Output the [X, Y] coordinate of the center of the cell containing the given text.  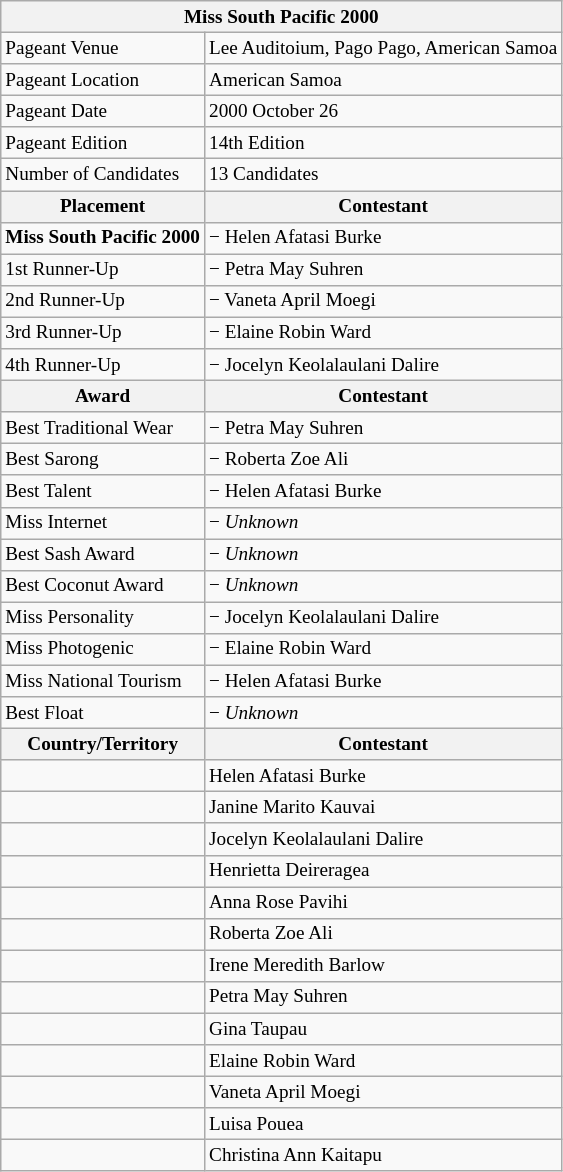
2000 October 26 [384, 111]
Placement [103, 206]
Pageant Venue [103, 48]
Pageant Date [103, 111]
Best Float [103, 713]
Award [103, 396]
Miss National Tourism [103, 681]
Best Sarong [103, 460]
Lee Auditoium, Pago Pago, American Samoa [384, 48]
4th Runner-Up [103, 365]
Best Traditional Wear [103, 428]
Best Sash Award [103, 554]
Gina Taupau [384, 1029]
Country/Territory [103, 744]
Elaine Robin Ward [384, 1061]
Miss Photogenic [103, 649]
Petra May Suhren [384, 997]
Helen Afatasi Burke [384, 776]
3rd Runner-Up [103, 333]
13 Candidates [384, 175]
− Roberta Zoe Ali [384, 460]
Pageant Location [103, 80]
1st Runner-Up [103, 270]
Best Talent [103, 491]
2nd Runner-Up [103, 301]
Number of Candidates [103, 175]
Henrietta Deireragea [384, 871]
Anna Rose Pavihi [384, 902]
Jocelyn Keolalaulani Dalire [384, 839]
14th Edition [384, 143]
Irene Meredith Barlow [384, 966]
Janine Marito Kauvai [384, 808]
Vaneta April Moegi [384, 1092]
Pageant Edition [103, 143]
Miss Internet [103, 523]
Miss Personality [103, 618]
Christina Ann Kaitapu [384, 1156]
Best Coconut Award [103, 586]
Luisa Pouea [384, 1124]
− Vaneta April Moegi [384, 301]
American Samoa [384, 80]
Roberta Zoe Ali [384, 934]
